Extract the (x, y) coordinate from the center of the cell holding the provided text.  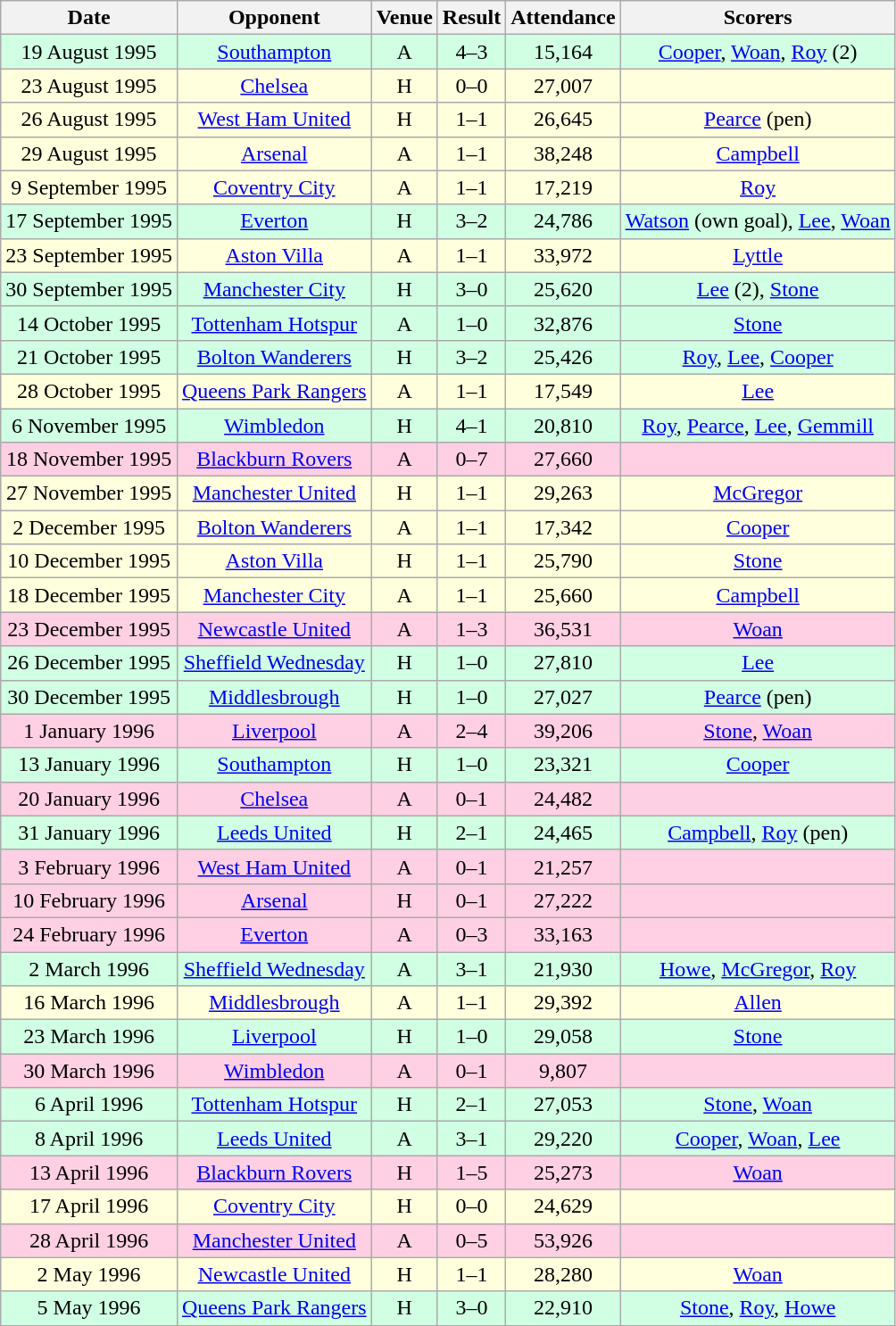
28,280 (563, 1274)
6 April 1996 (89, 1105)
Cooper, Woan, Roy (2) (758, 52)
25,426 (563, 357)
27,053 (563, 1105)
30 March 1996 (89, 1071)
22,910 (563, 1308)
23 March 1996 (89, 1037)
20 January 1996 (89, 799)
17,549 (563, 391)
28 October 1995 (89, 391)
1 January 1996 (89, 731)
25,790 (563, 561)
4–1 (471, 426)
25,660 (563, 595)
27,007 (563, 86)
24,465 (563, 833)
36,531 (563, 629)
24,786 (563, 221)
McGregor (758, 493)
25,620 (563, 289)
Stone, Roy, Howe (758, 1308)
2 December 1995 (89, 527)
13 January 1996 (89, 765)
23,321 (563, 765)
21 October 1995 (89, 357)
9,807 (563, 1071)
20,810 (563, 426)
Campbell, Roy (pen) (758, 833)
29,263 (563, 493)
23 December 1995 (89, 629)
24 February 1996 (89, 934)
17 April 1996 (89, 1206)
24,482 (563, 799)
29,220 (563, 1139)
5 May 1996 (89, 1308)
21,257 (563, 866)
39,206 (563, 731)
33,163 (563, 934)
18 November 1995 (89, 460)
15,164 (563, 52)
16 March 1996 (89, 1003)
6 November 1995 (89, 426)
2 May 1996 (89, 1274)
Lee (2), Stone (758, 289)
Venue (404, 18)
30 December 1995 (89, 697)
29,392 (563, 1003)
0–3 (471, 934)
14 October 1995 (89, 323)
Lyttle (758, 255)
8 April 1996 (89, 1139)
10 December 1995 (89, 561)
27,810 (563, 663)
38,248 (563, 153)
Cooper, Woan, Lee (758, 1139)
28 April 1996 (89, 1240)
2 March 1996 (89, 968)
29,058 (563, 1037)
Result (471, 18)
27,660 (563, 460)
29 August 1995 (89, 153)
Opponent (274, 18)
Scorers (758, 18)
Roy, Lee, Cooper (758, 357)
1–5 (471, 1173)
13 April 1996 (89, 1173)
32,876 (563, 323)
24,629 (563, 1206)
0–7 (471, 460)
27,027 (563, 697)
Allen (758, 1003)
Watson (own goal), Lee, Woan (758, 221)
26 December 1995 (89, 663)
17,342 (563, 527)
Attendance (563, 18)
Date (89, 18)
Howe, McGregor, Roy (758, 968)
27,222 (563, 900)
1–3 (471, 629)
0–5 (471, 1240)
25,273 (563, 1173)
Roy, Pearce, Lee, Gemmill (758, 426)
26,645 (563, 120)
26 August 1995 (89, 120)
31 January 1996 (89, 833)
19 August 1995 (89, 52)
10 February 1996 (89, 900)
2–4 (471, 731)
30 September 1995 (89, 289)
23 August 1995 (89, 86)
21,930 (563, 968)
Roy (758, 187)
18 December 1995 (89, 595)
4–3 (471, 52)
9 September 1995 (89, 187)
53,926 (563, 1240)
17,219 (563, 187)
17 September 1995 (89, 221)
23 September 1995 (89, 255)
27 November 1995 (89, 493)
33,972 (563, 255)
3 February 1996 (89, 866)
